Extract the [X, Y] coordinate from the center of the cell holding the provided text.  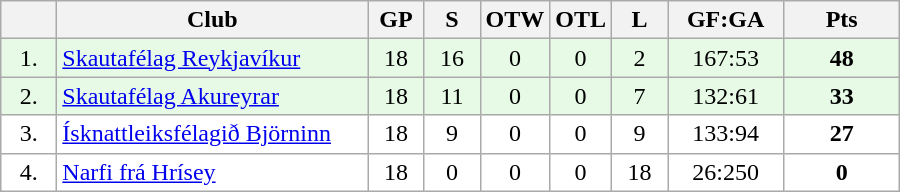
OTW [515, 20]
16 [452, 58]
S [452, 20]
Ísknattleiksfélagið Björninn [212, 134]
Club [212, 20]
Skautafélag Reykjavíkur [212, 58]
26:250 [726, 172]
GF:GA [726, 20]
11 [452, 96]
133:94 [726, 134]
Skautafélag Akureyrar [212, 96]
2 [640, 58]
1. [29, 58]
2. [29, 96]
Narfi frá Hrísey [212, 172]
33 [842, 96]
48 [842, 58]
OTL [581, 20]
132:61 [726, 96]
GP [396, 20]
27 [842, 134]
167:53 [726, 58]
4. [29, 172]
3. [29, 134]
L [640, 20]
Pts [842, 20]
7 [640, 96]
